Detect which cell encompasses the target text, then output its [X, Y] center coordinate. 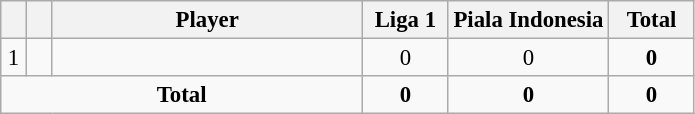
Piala Indonesia [528, 20]
1 [14, 58]
Player [208, 20]
Liga 1 [406, 20]
